Extract the [X, Y] coordinate from the center of the cell holding the provided text.  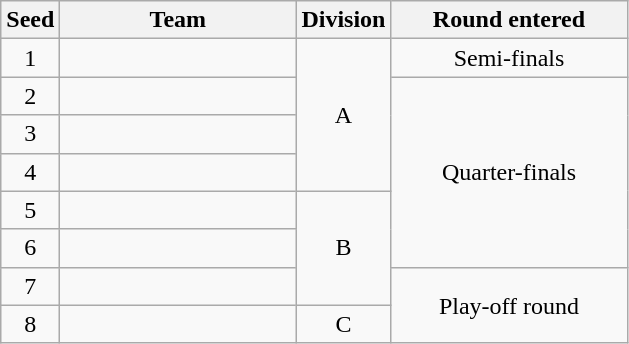
Play-off round [509, 305]
7 [30, 286]
Division [344, 20]
A [344, 115]
B [344, 248]
8 [30, 324]
Seed [30, 20]
Quarter-finals [509, 172]
6 [30, 248]
C [344, 324]
4 [30, 172]
2 [30, 96]
Round entered [509, 20]
1 [30, 58]
Team [178, 20]
Semi-finals [509, 58]
5 [30, 210]
3 [30, 134]
